For the text-containing cell, return its midpoint in (X, Y) coordinate format. 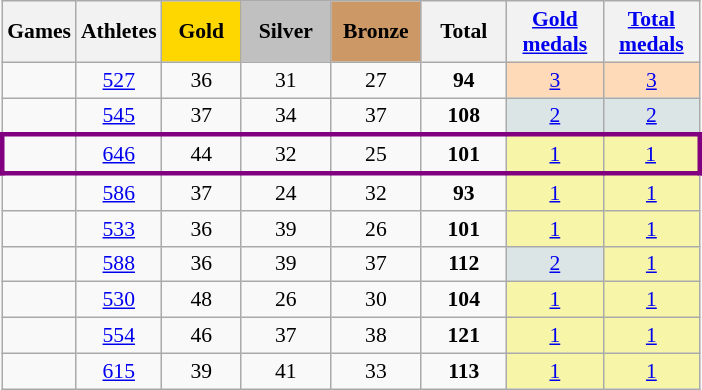
93 (464, 192)
48 (202, 300)
646 (119, 154)
Total medals (652, 32)
554 (119, 336)
33 (376, 371)
31 (286, 80)
41 (286, 371)
Games (39, 32)
94 (464, 80)
44 (202, 154)
Gold (202, 32)
104 (464, 300)
46 (202, 336)
Silver (286, 32)
38 (376, 336)
113 (464, 371)
527 (119, 80)
24 (286, 192)
586 (119, 192)
533 (119, 229)
545 (119, 116)
34 (286, 116)
Bronze (376, 32)
112 (464, 264)
Athletes (119, 32)
30 (376, 300)
588 (119, 264)
530 (119, 300)
Gold medals (556, 32)
615 (119, 371)
Total (464, 32)
108 (464, 116)
27 (376, 80)
121 (464, 336)
25 (376, 154)
